Search for the cell housing the specified text and yield its (x, y) center coordinate. 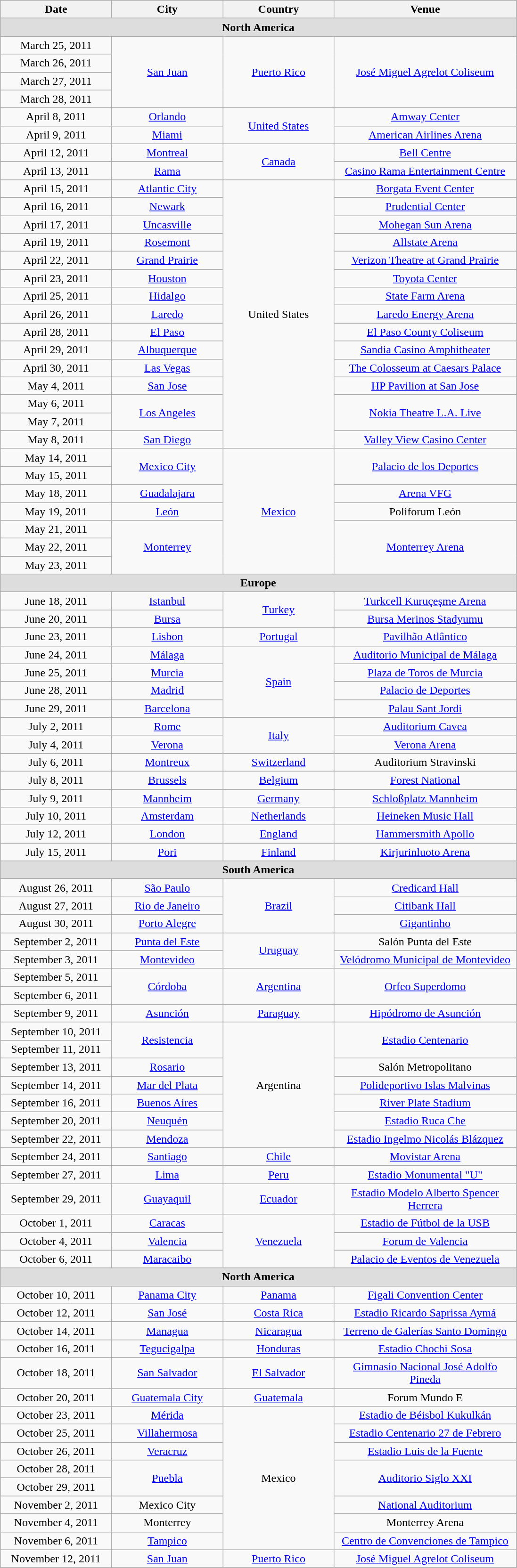
San Salvador (167, 1373)
Hammersmith Apollo (425, 834)
Pori (167, 852)
Valley View Casino Center (425, 439)
Verizon Theatre at Grand Prairie (425, 260)
Heineken Music Hall (425, 816)
Santiago (167, 1157)
Velódromo Municipal de Montevideo (425, 959)
Uruguay (279, 951)
Country (279, 9)
San Jose (167, 386)
Auditorio Siglo XXI (425, 1478)
Lisbon (167, 637)
Guatemala (279, 1397)
Miami (167, 135)
April 16, 2011 (56, 206)
Auditorio Municipal de Málaga (425, 655)
San Diego (167, 439)
May 15, 2011 (56, 475)
September 27, 2011 (56, 1175)
Mérida (167, 1415)
April 9, 2011 (56, 135)
Barcelona (167, 708)
May 21, 2011 (56, 529)
Salón Punta del Este (425, 942)
Neuquén (167, 1121)
Nokia Theatre L.A. Live (425, 413)
Salón Metropolitano (425, 1067)
Istanbul (167, 601)
Toyota Center (425, 278)
May 19, 2011 (56, 511)
Orlando (167, 117)
Valencia (167, 1241)
Pavilhão Atlântico (425, 637)
November 6, 2011 (56, 1541)
Mar del Plata (167, 1085)
September 24, 2011 (56, 1157)
Belgium (279, 780)
Maracaibo (167, 1259)
April 15, 2011 (56, 188)
Portugal (279, 637)
April 26, 2011 (56, 314)
September 22, 2011 (56, 1139)
May 7, 2011 (56, 422)
Porto Alegre (167, 924)
April 25, 2011 (56, 296)
Paraguay (279, 1013)
Caracas (167, 1223)
March 25, 2011 (56, 45)
Bursa (167, 619)
Europe (258, 583)
July 8, 2011 (56, 780)
Newark (167, 206)
July 12, 2011 (56, 834)
Canada (279, 162)
Guatemala City (167, 1397)
Bursa Merinos Stadyumu (425, 619)
Gimnasio Nacional José Adolfo Pineda (425, 1373)
Brussels (167, 780)
Palacio de Deportes (425, 691)
July 2, 2011 (56, 726)
Laredo (167, 314)
National Auditorium (425, 1505)
Guadalajara (167, 493)
Chile (279, 1157)
Hipódromo de Asunción (425, 1013)
Montreal (167, 153)
American Airlines Arena (425, 135)
Schloßplatz Mannheim (425, 798)
April 13, 2011 (56, 171)
October 26, 2011 (56, 1451)
Turkey (279, 610)
Honduras (279, 1349)
Panama (279, 1295)
November 2, 2011 (56, 1505)
Auditorium Stravinski (425, 762)
Estadio Ricardo Saprissa Aymá (425, 1313)
Lima (167, 1175)
Hidalgo (167, 296)
England (279, 834)
September 14, 2011 (56, 1085)
Nicaragua (279, 1331)
Kirjurinluoto Arena (425, 852)
Gigantinho (425, 924)
Spain (279, 682)
Rosemont (167, 243)
San José (167, 1313)
October 12, 2011 (56, 1313)
Mendoza (167, 1139)
Estadio Luis de la Fuente (425, 1451)
Estadio Centenario (425, 1040)
Palau Sant Jordi (425, 708)
Rosario (167, 1067)
León (167, 511)
Auditorium Cavea (425, 726)
Arena VFG (425, 493)
June 23, 2011 (56, 637)
Atlantic City (167, 188)
South America (258, 870)
Tampico (167, 1541)
August 27, 2011 (56, 906)
State Farm Arena (425, 296)
Finland (279, 852)
Allstate Arena (425, 243)
Casino Rama Entertainment Centre (425, 171)
May 23, 2011 (56, 565)
Rama (167, 171)
Peru (279, 1175)
Murcia (167, 673)
June 20, 2011 (56, 619)
Montevideo (167, 959)
Terreno de Galerías Santo Domingo (425, 1331)
April 19, 2011 (56, 243)
Movistar Arena (425, 1157)
October 4, 2011 (56, 1241)
Estadio de Fútbol de la USB (425, 1223)
HP Pavilion at San Jose (425, 386)
Orfeo Superdomo (425, 986)
Uncasville (167, 225)
June 28, 2011 (56, 691)
Date (56, 9)
May 14, 2011 (56, 457)
Palacio de Eventos de Venezuela (425, 1259)
October 29, 2011 (56, 1487)
June 25, 2011 (56, 673)
Poliforum León (425, 511)
September 2, 2011 (56, 942)
Verona Arena (425, 744)
October 14, 2011 (56, 1331)
The Colosseum at Caesars Palace (425, 368)
Estadio de Béisbol Kukulkán (425, 1415)
Estadio Modelo Alberto Spencer Herrera (425, 1199)
Forest National (425, 780)
Córdoba (167, 986)
Guayaquil (167, 1199)
Estadio Ingelmo Nicolás Blázquez (425, 1139)
May 4, 2011 (56, 386)
River Plate Stadium (425, 1103)
Laredo Energy Arena (425, 314)
April 29, 2011 (56, 350)
Venezuela (279, 1241)
March 28, 2011 (56, 99)
Germany (279, 798)
Villahermosa (167, 1433)
April 17, 2011 (56, 225)
October 6, 2011 (56, 1259)
City (167, 9)
Borgata Event Center (425, 188)
July 4, 2011 (56, 744)
Los Angeles (167, 413)
July 9, 2011 (56, 798)
Málaga (167, 655)
June 24, 2011 (56, 655)
Albuquerque (167, 350)
Tegucigalpa (167, 1349)
Managua (167, 1331)
April 23, 2011 (56, 278)
October 23, 2011 (56, 1415)
Citibank Hall (425, 906)
El Paso County Coliseum (425, 332)
Punta del Este (167, 942)
Polideportivo Islas Malvinas (425, 1085)
El Paso (167, 332)
Forum de Valencia (425, 1241)
Veracruz (167, 1451)
October 28, 2011 (56, 1469)
August 30, 2011 (56, 924)
Venue (425, 9)
April 12, 2011 (56, 153)
Madrid (167, 691)
Mannheim (167, 798)
Verona (167, 744)
Puebla (167, 1478)
May 6, 2011 (56, 404)
May 22, 2011 (56, 547)
Plaza de Toros de Murcia (425, 673)
Turkcell Kuruçeşme Arena (425, 601)
April 28, 2011 (56, 332)
September 10, 2011 (56, 1031)
March 26, 2011 (56, 63)
London (167, 834)
Forum Mundo E (425, 1397)
April 8, 2011 (56, 117)
Credicard Hall (425, 888)
Amway Center (425, 117)
September 16, 2011 (56, 1103)
Panama City (167, 1295)
Grand Prairie (167, 260)
November 12, 2011 (56, 1559)
Netherlands (279, 816)
May 18, 2011 (56, 493)
Costa Rica (279, 1313)
El Salvador (279, 1373)
September 5, 2011 (56, 977)
Amsterdam (167, 816)
São Paulo (167, 888)
June 29, 2011 (56, 708)
Ecuador (279, 1199)
March 27, 2011 (56, 81)
Estadio Chochi Sosa (425, 1349)
June 18, 2011 (56, 601)
Las Vegas (167, 368)
September 9, 2011 (56, 1013)
Asunción (167, 1013)
Palacio de los Deportes (425, 466)
Figali Convention Center (425, 1295)
Centro de Convenciones de Tampico (425, 1541)
Estadio Ruca Che (425, 1121)
August 26, 2011 (56, 888)
May 8, 2011 (56, 439)
October 16, 2011 (56, 1349)
April 30, 2011 (56, 368)
October 1, 2011 (56, 1223)
Mohegan Sun Arena (425, 225)
October 25, 2011 (56, 1433)
October 10, 2011 (56, 1295)
Italy (279, 735)
Switzerland (279, 762)
September 13, 2011 (56, 1067)
Montreux (167, 762)
Bell Centre (425, 153)
Estadio Monumental "U" (425, 1175)
September 20, 2011 (56, 1121)
Houston (167, 278)
Rio de Janeiro (167, 906)
September 3, 2011 (56, 959)
July 10, 2011 (56, 816)
Resistencia (167, 1040)
November 4, 2011 (56, 1523)
Brazil (279, 906)
Buenos Aires (167, 1103)
September 29, 2011 (56, 1199)
October 20, 2011 (56, 1397)
Sandia Casino Amphitheater (425, 350)
Estadio Centenario 27 de Febrero (425, 1433)
September 11, 2011 (56, 1049)
April 22, 2011 (56, 260)
Rome (167, 726)
October 18, 2011 (56, 1373)
July 6, 2011 (56, 762)
Prudential Center (425, 206)
July 15, 2011 (56, 852)
September 6, 2011 (56, 995)
